Output the [x, y] coordinate of the center of the cell containing the given text.  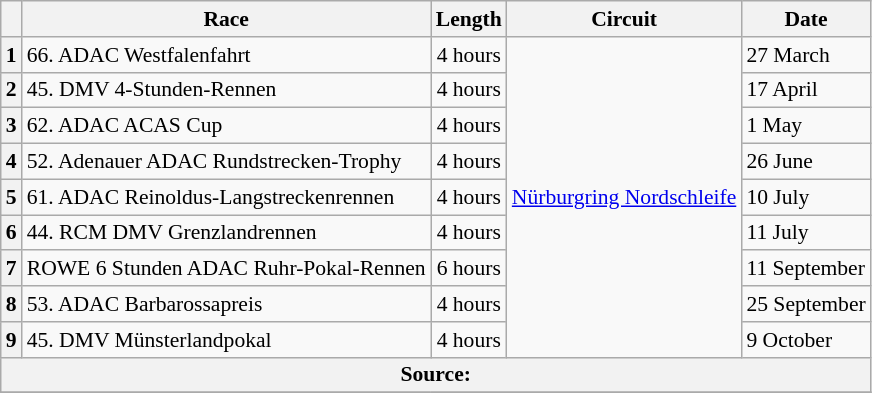
52. Adenauer ADAC Rundstrecken-Trophy [226, 162]
26 June [806, 162]
8 [12, 304]
ROWE 6 Stunden ADAC Ruhr-Pokal-Rennen [226, 269]
7 [12, 269]
Source: [436, 375]
62. ADAC ACAS Cup [226, 126]
45. DMV Münsterlandpokal [226, 340]
53. ADAC Barbarossapreis [226, 304]
10 July [806, 197]
5 [12, 197]
Circuit [624, 19]
Race [226, 19]
17 April [806, 90]
25 September [806, 304]
Length [469, 19]
3 [12, 126]
2 [12, 90]
66. ADAC Westfalenfahrt [226, 55]
27 March [806, 55]
9 [12, 340]
44. RCM DMV Grenzlandrennen [226, 233]
6 hours [469, 269]
6 [12, 233]
Date [806, 19]
45. DMV 4-Stunden-Rennen [226, 90]
1 [12, 55]
11 September [806, 269]
11 July [806, 233]
9 October [806, 340]
1 May [806, 126]
Nürburgring Nordschleife [624, 198]
61. ADAC Reinoldus-Langstreckenrennen [226, 197]
4 [12, 162]
